From the cell containing the given text, extract its center point as [X, Y] coordinate. 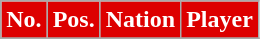
Pos. [74, 20]
Player [220, 20]
Nation [140, 20]
No. [24, 20]
